Provide the [X, Y] coordinate of the cell's center where the given text is located.  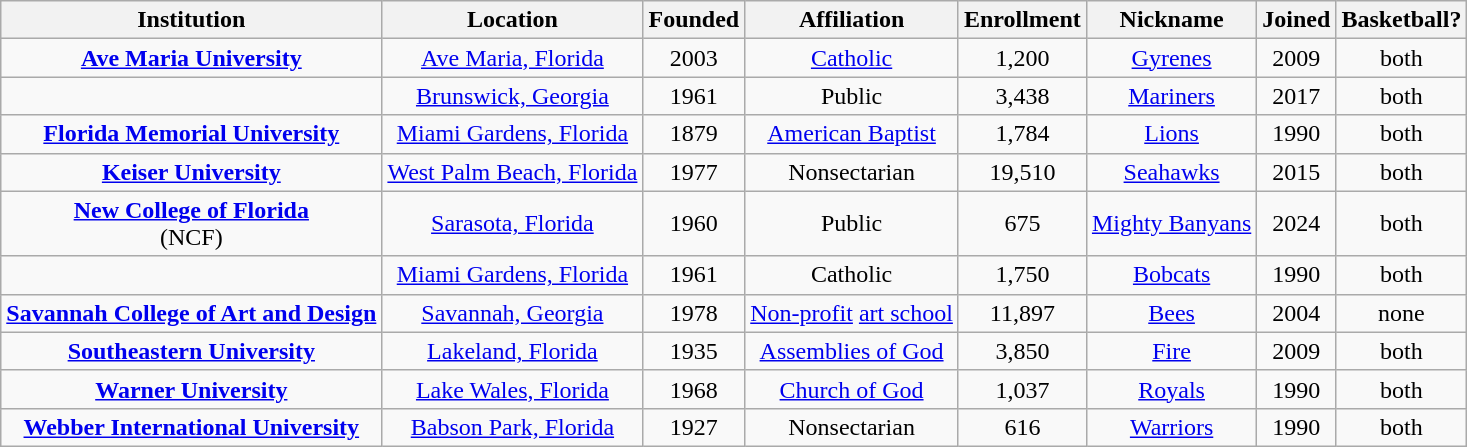
1960 [694, 224]
1935 [694, 351]
1,037 [1022, 389]
616 [1022, 427]
New College of Florida(NCF) [192, 224]
1,750 [1022, 275]
Bees [1171, 313]
Lions [1171, 134]
Mighty Banyans [1171, 224]
Savannah, Georgia [512, 313]
1927 [694, 427]
Enrollment [1022, 20]
none [1402, 313]
Ave Maria, Florida [512, 58]
Fire [1171, 351]
1977 [694, 172]
675 [1022, 224]
Brunswick, Georgia [512, 96]
Founded [694, 20]
3,850 [1022, 351]
2015 [1296, 172]
Warner University [192, 389]
1,200 [1022, 58]
2017 [1296, 96]
Seahawks [1171, 172]
Assemblies of God [852, 351]
Royals [1171, 389]
Bobcats [1171, 275]
Basketball? [1402, 20]
Lakeland, Florida [512, 351]
Ave Maria University [192, 58]
Church of God [852, 389]
11,897 [1022, 313]
Sarasota, Florida [512, 224]
1978 [694, 313]
Warriors [1171, 427]
Lake Wales, Florida [512, 389]
3,438 [1022, 96]
2024 [1296, 224]
Affiliation [852, 20]
2003 [694, 58]
Mariners [1171, 96]
Webber International University [192, 427]
Nickname [1171, 20]
Location [512, 20]
Florida Memorial University [192, 134]
Non-profit art school [852, 313]
Southeastern University [192, 351]
2004 [1296, 313]
American Baptist [852, 134]
Joined [1296, 20]
1968 [694, 389]
1,784 [1022, 134]
Keiser University [192, 172]
Savannah College of Art and Design [192, 313]
Institution [192, 20]
West Palm Beach, Florida [512, 172]
1879 [694, 134]
Gyrenes [1171, 58]
Babson Park, Florida [512, 427]
19,510 [1022, 172]
